For the text-containing cell, return its midpoint in [x, y] coordinate format. 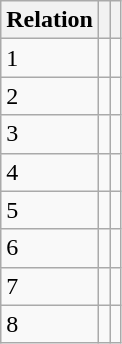
1 [50, 58]
3 [50, 134]
5 [50, 210]
7 [50, 286]
Relation [50, 20]
4 [50, 172]
6 [50, 248]
2 [50, 96]
8 [50, 324]
